Locate the cell with the specified text and output its [x, y] center coordinate. 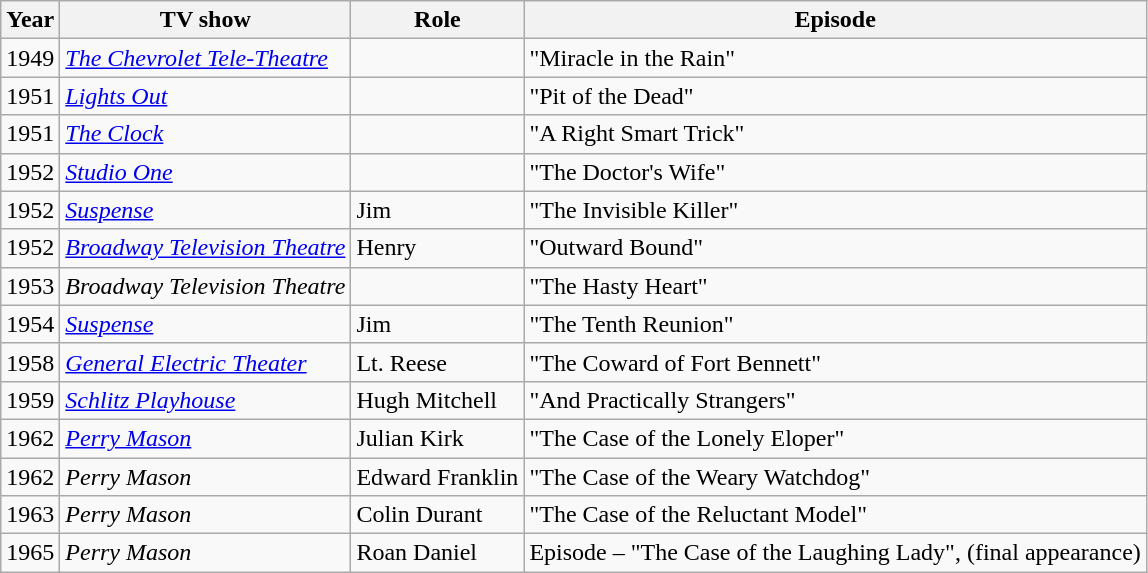
Episode – "The Case of the Laughing Lady", (final appearance) [835, 553]
1959 [30, 400]
"Miracle in the Rain" [835, 58]
Roan Daniel [438, 553]
"The Hasty Heart" [835, 286]
Schlitz Playhouse [206, 400]
1953 [30, 286]
Episode [835, 20]
1958 [30, 362]
"And Practically Strangers" [835, 400]
Hugh Mitchell [438, 400]
"The Coward of Fort Bennett" [835, 362]
Henry [438, 248]
Role [438, 20]
"The Doctor's Wife" [835, 172]
Colin Durant [438, 515]
"A Right Smart Trick" [835, 134]
1954 [30, 324]
1949 [30, 58]
"Outward Bound" [835, 248]
Year [30, 20]
"The Case of the Reluctant Model" [835, 515]
Julian Kirk [438, 438]
The Clock [206, 134]
"The Invisible Killer" [835, 210]
"The Case of the Weary Watchdog" [835, 477]
Lights Out [206, 96]
"The Case of the Lonely Eloper" [835, 438]
The Chevrolet Tele-Theatre [206, 58]
Studio One [206, 172]
"The Tenth Reunion" [835, 324]
1965 [30, 553]
Lt. Reese [438, 362]
"Pit of the Dead" [835, 96]
1963 [30, 515]
General Electric Theater [206, 362]
Edward Franklin [438, 477]
TV show [206, 20]
